Identify which cell holds the provided text, then report its [X, Y] central coordinate. 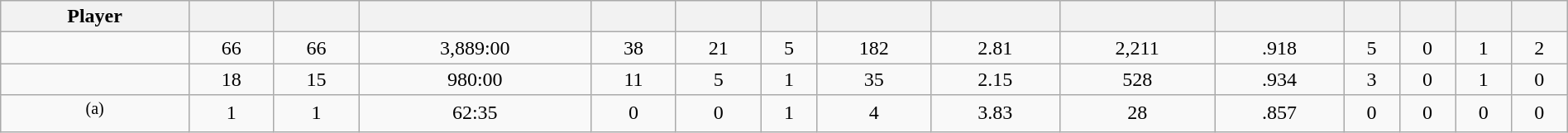
Player [95, 17]
28 [1137, 114]
3,889:00 [475, 48]
.857 [1279, 114]
980:00 [475, 79]
11 [633, 79]
35 [874, 79]
3.83 [996, 114]
2,211 [1137, 48]
2 [1539, 48]
18 [232, 79]
38 [633, 48]
62:35 [475, 114]
2.15 [996, 79]
.918 [1279, 48]
182 [874, 48]
4 [874, 114]
3 [1372, 79]
528 [1137, 79]
15 [316, 79]
2.81 [996, 48]
(a) [95, 114]
21 [718, 48]
.934 [1279, 79]
